For the text-containing cell, return its midpoint in [x, y] coordinate format. 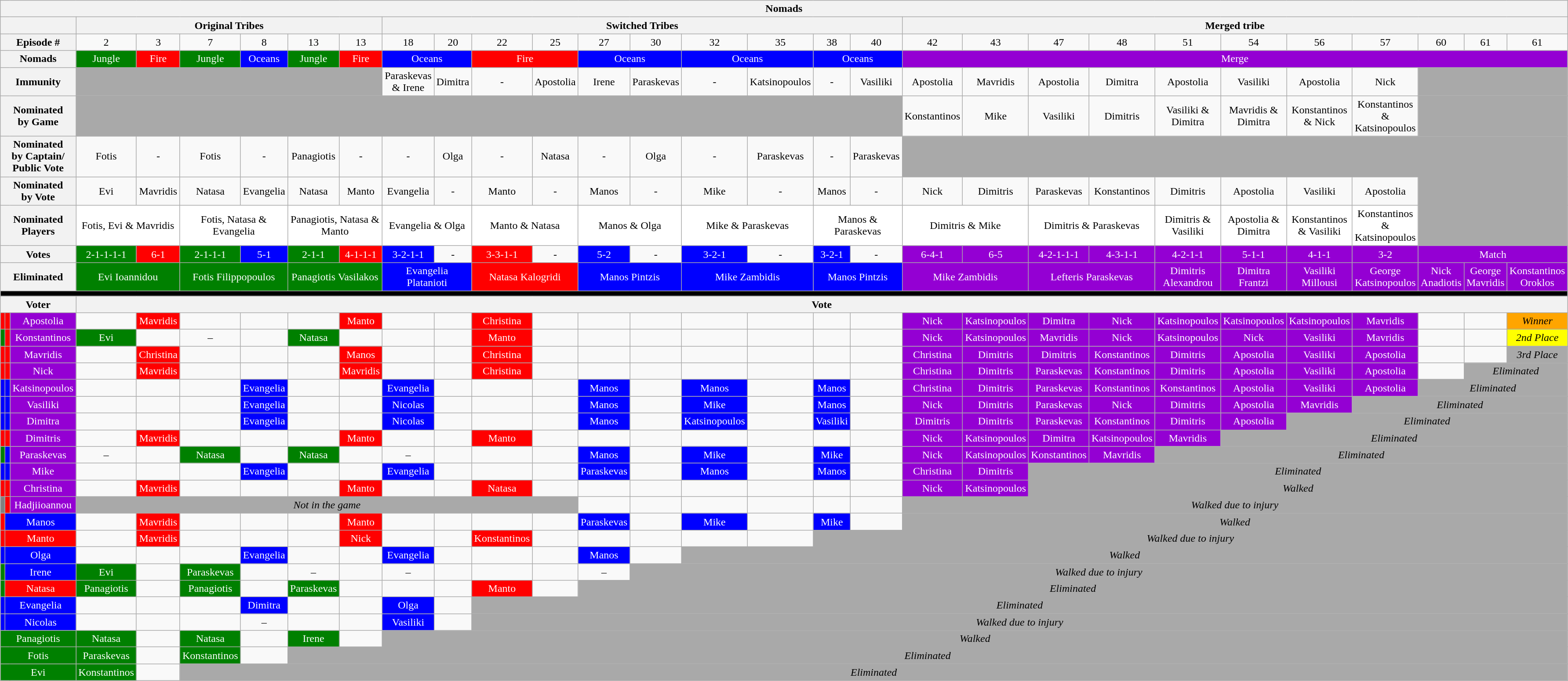
4-1-1-1 [361, 254]
2-1-1 [313, 254]
Merge [1235, 59]
25 [555, 42]
Vote [822, 304]
20 [453, 42]
57 [1385, 42]
6-1 [158, 254]
30 [656, 42]
Konstantinos Oroklos [1537, 277]
35 [780, 42]
3-2-1-1 [408, 254]
Nick Anadiotis [1441, 277]
22 [502, 42]
4-2-1-1-1 [1059, 254]
60 [1441, 42]
Vasiliki Millousi [1320, 277]
Natasa Kalogridi [525, 277]
6-4-1 [932, 254]
6-5 [996, 254]
Dimitris & Mike [965, 225]
43 [996, 42]
Manos & Olga [629, 225]
Mike & Paraskevas [747, 225]
Nominated by Captain/Public Vote [38, 156]
4-1-1 [1320, 254]
George Katsinopoulos [1385, 277]
Hadjiioannou [43, 505]
5-1-1 [1254, 254]
Evangelia Platanioti [427, 277]
Fotis, Evi & Mavridis [128, 225]
Fotis Filippopoulos [234, 277]
2nd Place [1537, 338]
42 [932, 42]
Manos & Paraskevas [858, 225]
Konstantinos & Vasiliki [1320, 225]
54 [1254, 42]
Votes [38, 254]
3 [158, 42]
56 [1320, 42]
Dimitris & Paraskevas [1092, 225]
2 [106, 42]
Konstantinos & Nick [1320, 116]
2-1-1-1-1 [106, 254]
51 [1188, 42]
Lefteris Paraskevas [1092, 277]
Not in the game [327, 505]
Evangelia & Olga [427, 225]
Evi Ioannidou [128, 277]
38 [832, 42]
Fotis, Natasa & Evangelia [234, 225]
18 [408, 42]
3rd Place [1537, 355]
George Mavridis [1485, 277]
Manto & Natasa [525, 225]
5-1 [264, 254]
Nominated Players [38, 225]
5-2 [604, 254]
8 [264, 42]
27 [604, 42]
Nominated by Game [38, 116]
Episode # [38, 42]
40 [876, 42]
3-3-1-1 [502, 254]
Original Tribes [229, 25]
Immunity [38, 82]
Dimitris Alexandrou [1188, 277]
47 [1059, 42]
Dimitris & Vasiliki [1188, 225]
Switched Tribes [643, 25]
Mavridis & Dimitra [1254, 116]
32 [715, 42]
Merged tribe [1235, 25]
Panagiotis Vasilakos [335, 277]
3-2 [1385, 254]
2-1-1-1 [210, 254]
Voter [38, 304]
Winner [1537, 321]
Vasiliki & Dimitra [1188, 116]
Match [1493, 254]
Nominated by Vote [38, 191]
4-2-1-1 [1188, 254]
4-3-1-1 [1122, 254]
Apostolia & Dimitra [1254, 225]
Panagiotis, Natasa & Manto [335, 225]
48 [1122, 42]
7 [210, 42]
Paraskevas & Irene [408, 82]
Dimitra Frantzi [1254, 277]
